For the text-containing cell, return its midpoint in [X, Y] coordinate format. 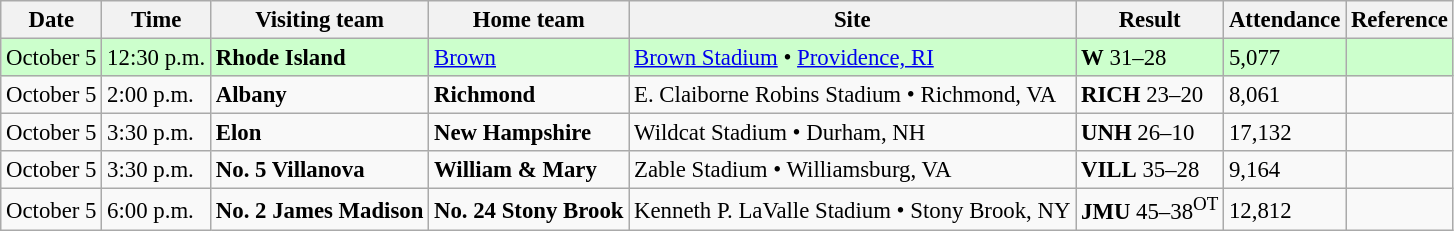
2:00 p.m. [156, 95]
W 31–28 [1150, 58]
JMU 45–38OT [1150, 210]
E. Claiborne Robins Stadium • Richmond, VA [852, 95]
Time [156, 20]
Kenneth P. LaValle Stadium • Stony Brook, NY [852, 210]
UNH 26–10 [1150, 133]
Attendance [1285, 20]
Result [1150, 20]
No. 5 Villanova [320, 170]
No. 2 James Madison [320, 210]
Brown Stadium • Providence, RI [852, 58]
No. 24 Stony Brook [529, 210]
Home team [529, 20]
Albany [320, 95]
VILL 35–28 [1150, 170]
Reference [1400, 20]
Site [852, 20]
12,812 [1285, 210]
Date [52, 20]
Visiting team [320, 20]
5,077 [1285, 58]
Wildcat Stadium • Durham, NH [852, 133]
New Hampshire [529, 133]
Richmond [529, 95]
9,164 [1285, 170]
17,132 [1285, 133]
8,061 [1285, 95]
RICH 23–20 [1150, 95]
Rhode Island [320, 58]
12:30 p.m. [156, 58]
Brown [529, 58]
Zable Stadium • Williamsburg, VA [852, 170]
6:00 p.m. [156, 210]
Elon [320, 133]
William & Mary [529, 170]
